From the cell containing the given text, extract its center point as [X, Y] coordinate. 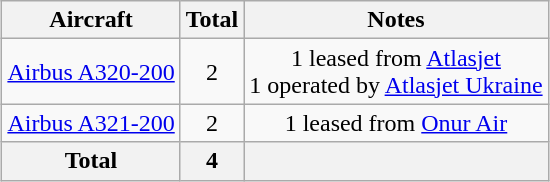
Airbus A320-200 [91, 72]
1 leased from Atlasjet1 operated by Atlasjet Ukraine [396, 72]
4 [212, 161]
1 leased from Onur Air [396, 123]
Aircraft [91, 20]
Airbus A321-200 [91, 123]
Notes [396, 20]
